Search for the cell housing the specified text and yield its [X, Y] center coordinate. 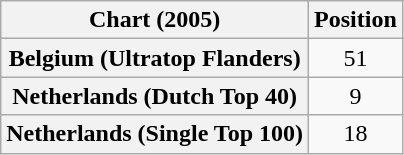
Netherlands (Single Top 100) [155, 134]
Belgium (Ultratop Flanders) [155, 58]
Position [356, 20]
18 [356, 134]
51 [356, 58]
Netherlands (Dutch Top 40) [155, 96]
Chart (2005) [155, 20]
9 [356, 96]
